From the cell containing the given text, extract its center point as [X, Y] coordinate. 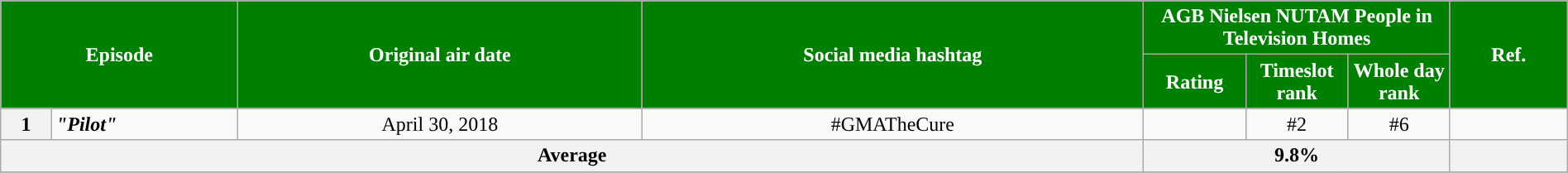
Whole dayrank [1399, 81]
Average [572, 156]
April 30, 2018 [440, 124]
Social media hashtag [893, 55]
AGB Nielsen NUTAM People in Television Homes [1297, 28]
Episode [119, 55]
Ref. [1508, 55]
#6 [1399, 124]
#2 [1297, 124]
Original air date [440, 55]
1 [26, 124]
Timeslotrank [1297, 81]
#GMATheCure [893, 124]
9.8% [1297, 156]
Rating [1195, 81]
"Pilot" [144, 124]
